Return (X, Y) of the center of cell containing provided text 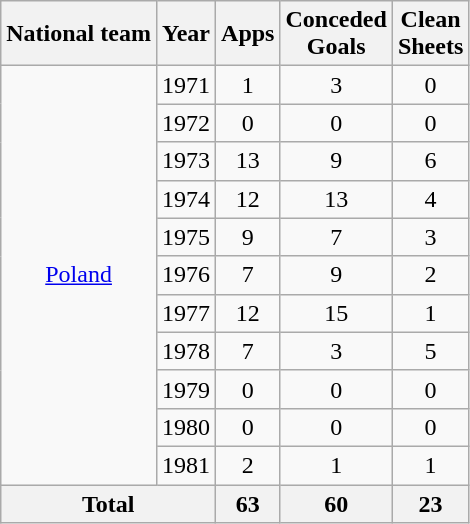
1974 (186, 199)
1978 (186, 351)
23 (430, 503)
1972 (186, 123)
1973 (186, 161)
1971 (186, 85)
1980 (186, 427)
6 (430, 161)
15 (336, 313)
National team (79, 34)
Apps (248, 34)
5 (430, 351)
Total (108, 503)
Poland (79, 276)
1979 (186, 389)
1976 (186, 275)
1975 (186, 237)
4 (430, 199)
1981 (186, 465)
1977 (186, 313)
ConcededGoals (336, 34)
CleanSheets (430, 34)
Year (186, 34)
63 (248, 503)
60 (336, 503)
